Pinpoint the cell where the given text exists, returning its [x, y] midpoint coordinate. 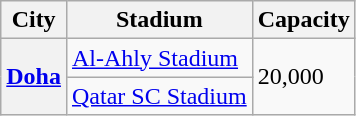
20,000 [304, 77]
Al-Ahly Stadium [159, 58]
Capacity [304, 20]
Doha [34, 77]
Stadium [159, 20]
Qatar SC Stadium [159, 96]
City [34, 20]
